Find where the given text appears and provide that cell's center as [x, y] coordinate. 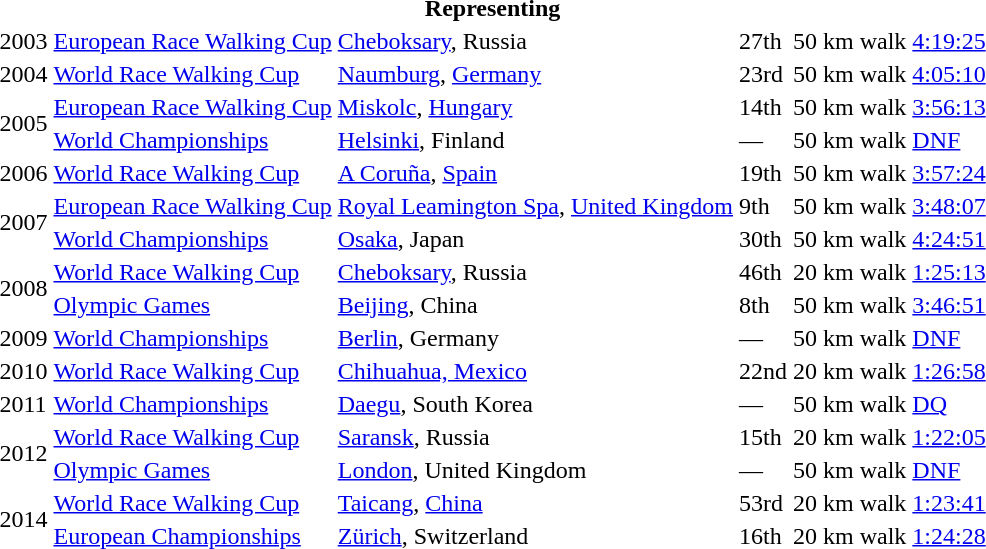
Miskolc, Hungary [535, 107]
27th [764, 41]
A Coruña, Spain [535, 173]
Helsinki, Finland [535, 140]
30th [764, 239]
46th [764, 272]
Saransk, Russia [535, 437]
15th [764, 437]
Osaka, Japan [535, 239]
Naumburg, Germany [535, 74]
53rd [764, 503]
Chihuahua, Mexico [535, 371]
14th [764, 107]
19th [764, 173]
London, United Kingdom [535, 470]
Royal Leamington Spa, United Kingdom [535, 206]
8th [764, 305]
Taicang, China [535, 503]
Daegu, South Korea [535, 404]
9th [764, 206]
22nd [764, 371]
Beijing, China [535, 305]
23rd [764, 74]
Berlin, Germany [535, 338]
